From the cell containing the given text, extract its center point as [x, y] coordinate. 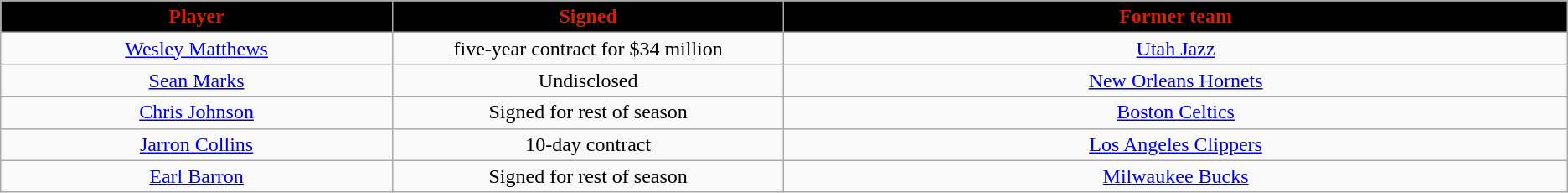
New Orleans Hornets [1176, 81]
Chris Johnson [197, 112]
Jarron Collins [197, 144]
Utah Jazz [1176, 49]
Milwaukee Bucks [1176, 176]
five-year contract for $34 million [588, 49]
Earl Barron [197, 176]
Former team [1176, 17]
Sean Marks [197, 81]
Boston Celtics [1176, 112]
Undisclosed [588, 81]
10-day contract [588, 144]
Signed [588, 17]
Wesley Matthews [197, 49]
Los Angeles Clippers [1176, 144]
Player [197, 17]
